From the cell containing the given text, extract its center point as (X, Y) coordinate. 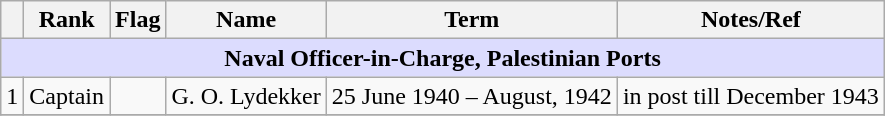
in post till December 1943 (750, 96)
Naval Officer-in-Charge, Palestinian Ports (443, 58)
Notes/Ref (750, 20)
G. O. Lydekker (246, 96)
Rank (67, 20)
Flag (138, 20)
Term (472, 20)
25 June 1940 – August, 1942 (472, 96)
Name (246, 20)
Captain (67, 96)
1 (12, 96)
